Output the (x, y) coordinate of the center of the cell containing the given text.  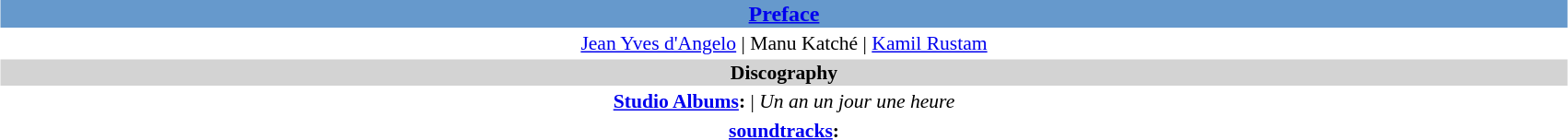
Jean Yves d'Angelo | Manu Katché | Kamil Rustam (784, 43)
Studio Albums: | Un an un jour une heure (784, 101)
Preface (784, 14)
Discography (784, 72)
